Capture the cell that displays the provided text and extract its [X, Y] central coordinate. 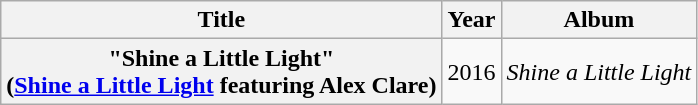
Year [472, 20]
Album [599, 20]
Title [222, 20]
"Shine a Little Light"(Shine a Little Light featuring Alex Clare) [222, 72]
2016 [472, 72]
Shine a Little Light [599, 72]
